Find where the given text appears and provide that cell's center as (x, y) coordinate. 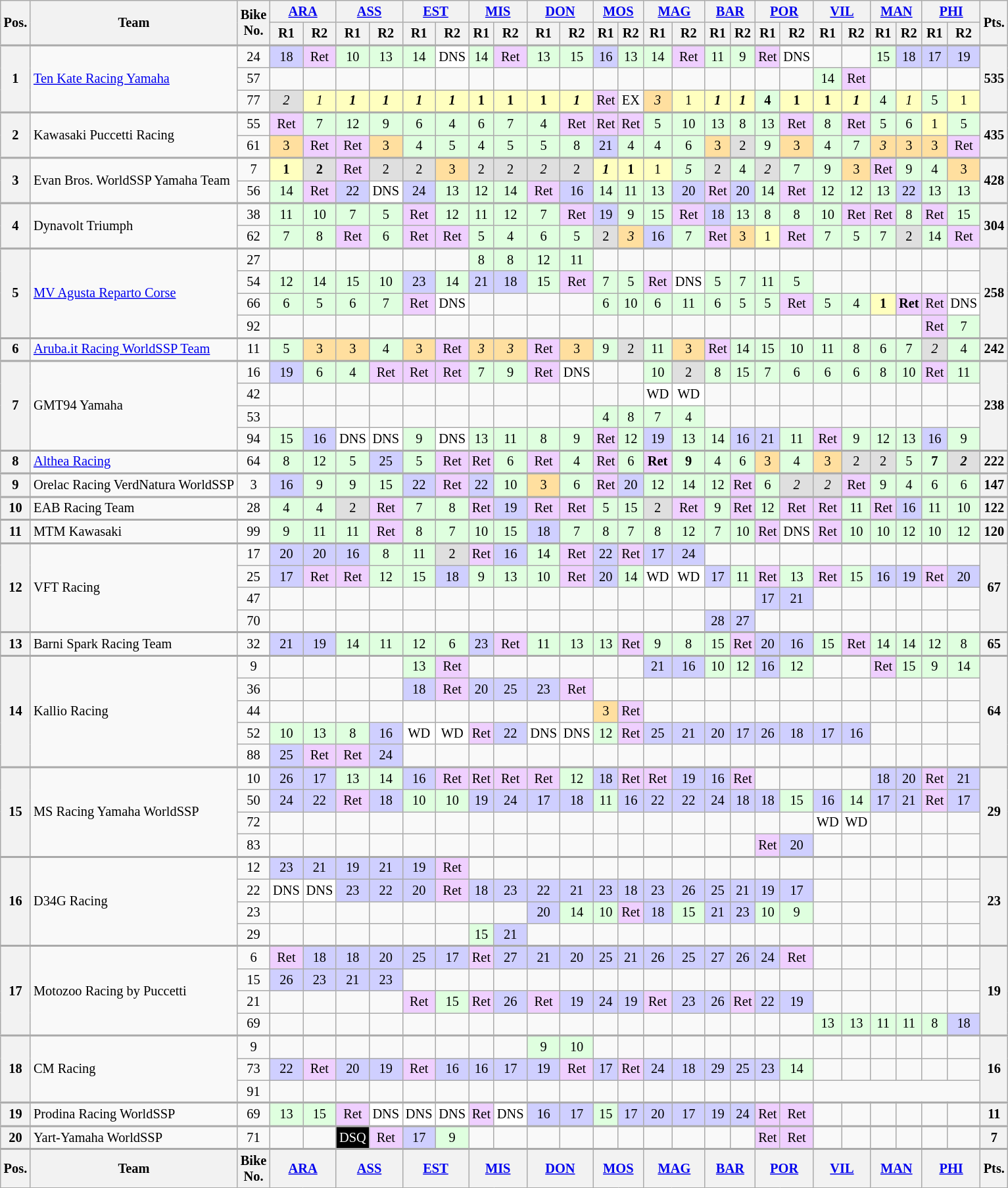
535 (994, 78)
65 (994, 643)
Kallio Racing (134, 711)
Kawasaki Puccetti Racing (134, 135)
242 (994, 348)
52 (254, 733)
MTM Kawasaki (134, 531)
62 (254, 237)
Ten Kate Racing Yamaha (134, 78)
44 (254, 711)
73 (254, 1069)
67 (994, 587)
DSQ (352, 1137)
92 (254, 326)
CM Racing (134, 1069)
Yart-Yamaha WorldSSP (134, 1137)
53 (254, 417)
238 (994, 406)
122 (994, 508)
57 (254, 79)
VFT Racing (134, 587)
54 (254, 282)
428 (994, 180)
36 (254, 689)
MV Agusta Reparto Corse (134, 293)
258 (994, 293)
91 (254, 1091)
GMT94 Yamaha (134, 406)
304 (994, 225)
EX (631, 101)
Motozoo Racing by Puccetti (134, 991)
70 (254, 621)
Althea Racing (134, 462)
66 (254, 304)
D34G Racing (134, 901)
Barni Spark Racing Team (134, 643)
61 (254, 146)
Aruba.it Racing WorldSSP Team (134, 348)
71 (254, 1137)
MS Racing Yamaha WorldSSP (134, 811)
38 (254, 214)
42 (254, 394)
222 (994, 462)
47 (254, 598)
77 (254, 101)
120 (994, 531)
32 (254, 643)
50 (254, 801)
88 (254, 755)
Prodina Racing WorldSSP (134, 1114)
435 (994, 135)
94 (254, 439)
72 (254, 822)
99 (254, 531)
83 (254, 845)
56 (254, 191)
EAB Racing Team (134, 508)
Evan Bros. WorldSSP Yamaha Team (134, 180)
147 (994, 485)
Dynavolt Triumph (134, 225)
55 (254, 124)
Orelac Racing VerdNatura WorldSSP (134, 485)
